Extract the [X, Y] coordinate from the center of the cell holding the provided text.  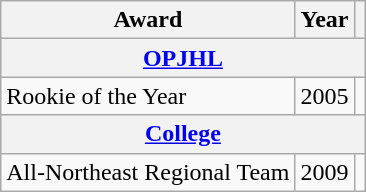
All-Northeast Regional Team [148, 172]
Rookie of the Year [148, 96]
2005 [324, 96]
OPJHL [183, 58]
College [183, 134]
2009 [324, 172]
Year [324, 20]
Award [148, 20]
